Locate the cell with the specified text and output its (x, y) center coordinate. 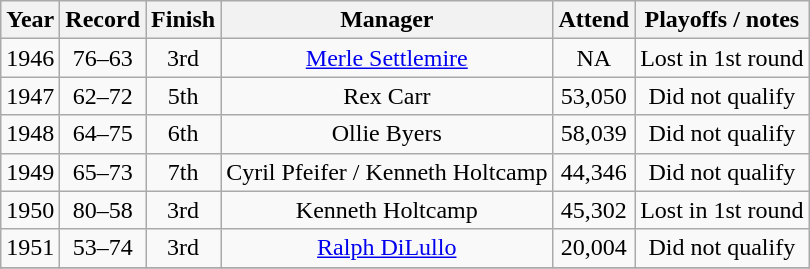
Ralph DiLullo (387, 248)
6th (184, 134)
64–75 (103, 134)
1949 (30, 172)
NA (594, 58)
1947 (30, 96)
1946 (30, 58)
7th (184, 172)
80–58 (103, 210)
Kenneth Holtcamp (387, 210)
Cyril Pfeifer / Kenneth Holtcamp (387, 172)
58,039 (594, 134)
62–72 (103, 96)
76–63 (103, 58)
Playoffs / notes (722, 20)
1950 (30, 210)
Attend (594, 20)
Rex Carr (387, 96)
53–74 (103, 248)
1948 (30, 134)
65–73 (103, 172)
Record (103, 20)
53,050 (594, 96)
Finish (184, 20)
44,346 (594, 172)
Year (30, 20)
Merle Settlemire (387, 58)
20,004 (594, 248)
Manager (387, 20)
5th (184, 96)
Ollie Byers (387, 134)
1951 (30, 248)
45,302 (594, 210)
